Capture the cell that displays the provided text and extract its [X, Y] central coordinate. 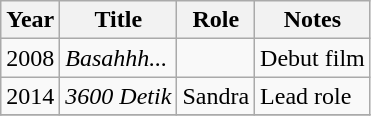
Basahhh... [118, 58]
2014 [30, 96]
Title [118, 20]
Lead role [313, 96]
Sandra [216, 96]
2008 [30, 58]
3600 Detik [118, 96]
Year [30, 20]
Debut film [313, 58]
Notes [313, 20]
Role [216, 20]
